Pinpoint the cell where the given text exists, returning its (x, y) midpoint coordinate. 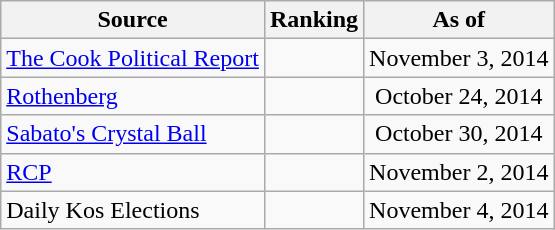
November 3, 2014 (459, 58)
The Cook Political Report (133, 58)
Rothenberg (133, 96)
October 24, 2014 (459, 96)
Sabato's Crystal Ball (133, 134)
October 30, 2014 (459, 134)
November 4, 2014 (459, 210)
RCP (133, 172)
Source (133, 20)
Daily Kos Elections (133, 210)
Ranking (314, 20)
November 2, 2014 (459, 172)
As of (459, 20)
